Search for the cell housing the specified text and yield its [X, Y] center coordinate. 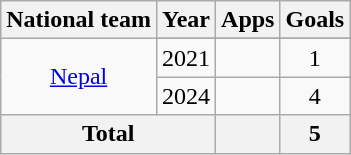
Apps [248, 20]
2021 [186, 58]
Total [108, 134]
2024 [186, 96]
Nepal [79, 77]
Year [186, 20]
1 [315, 58]
National team [79, 20]
5 [315, 134]
Goals [315, 20]
4 [315, 96]
